Determine the (X, Y) coordinate at the center of the cell enclosing the given text.  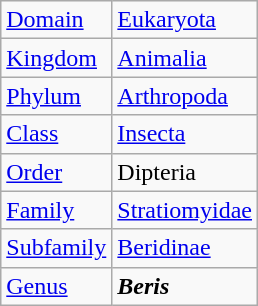
Subfamily (56, 248)
Phylum (56, 96)
Animalia (185, 58)
Beridinae (185, 248)
Family (56, 210)
Genus (56, 286)
Arthropoda (185, 96)
Eukaryota (185, 20)
Beris (185, 286)
Order (56, 172)
Insecta (185, 134)
Dipteria (185, 172)
Stratiomyidae (185, 210)
Class (56, 134)
Kingdom (56, 58)
Domain (56, 20)
